Locate the cell with the specified text and output its [X, Y] center coordinate. 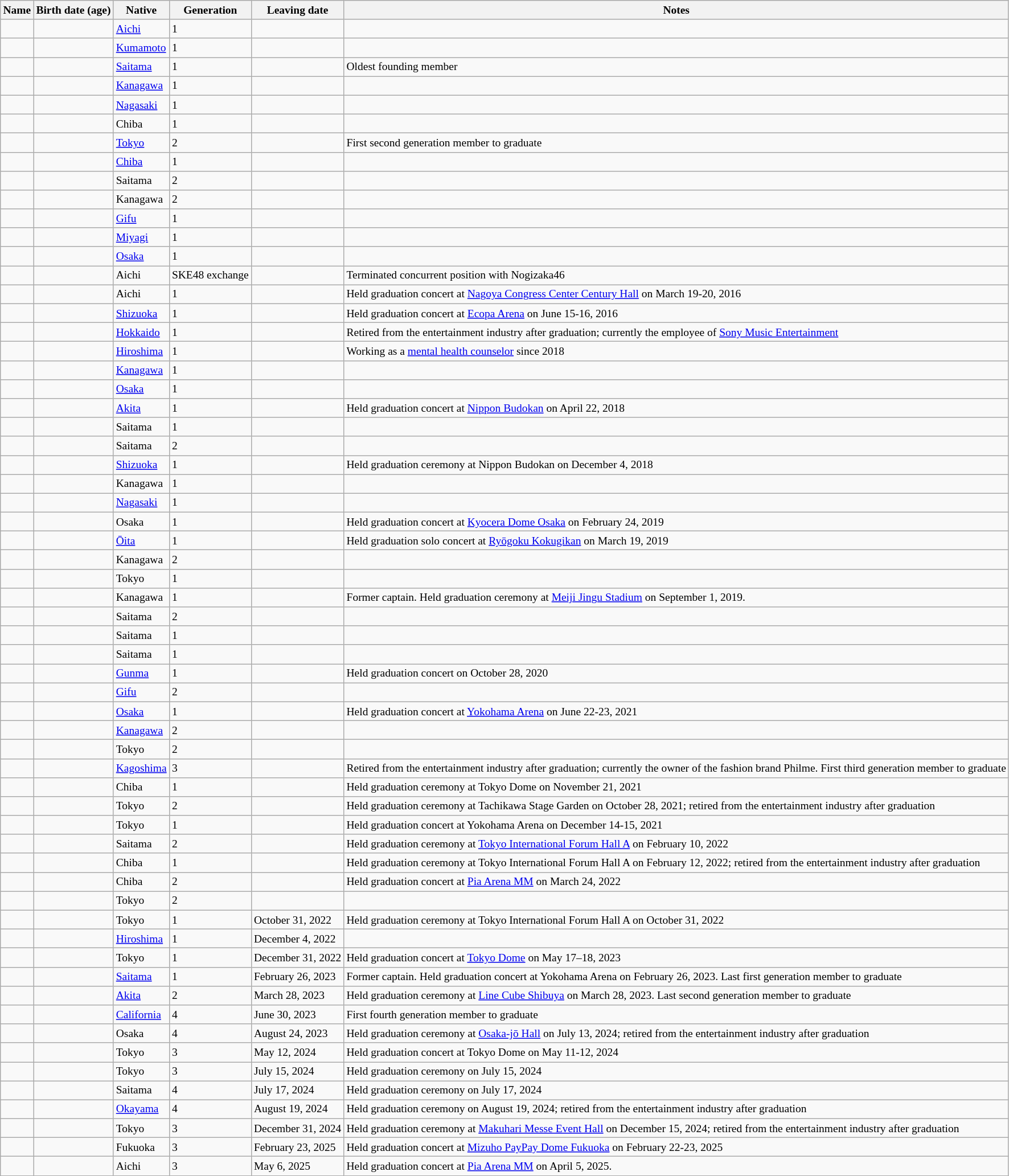
Held graduation ceremony at Tokyo International Forum Hall A on February 12, 2022; retired from the entertainment industry after graduation [676, 862]
Held graduation ceremony at Line Cube Shibuya on March 28, 2023. Last second generation member to graduate [676, 995]
February 23, 2025 [297, 1147]
Birth date (age) [73, 10]
Gunma [141, 673]
Held graduation concert at Pia Arena MM on March 24, 2022 [676, 882]
Generation [210, 10]
Held graduation concert at Yokohama Arena on December 14-15, 2021 [676, 825]
Ōita [141, 541]
Held graduation concert on October 28, 2020 [676, 673]
Former captain. Held graduation ceremony at Meiji Jingu Stadium on September 1, 2019. [676, 597]
Oldest founding member [676, 67]
Held graduation concert at Ecopa Arena on June 15-16, 2016 [676, 313]
Kagoshima [141, 768]
Held graduation ceremony at Tachikawa Stage Garden on October 28, 2021; retired from the entertainment industry after graduation [676, 806]
First second generation member to graduate [676, 142]
May 12, 2024 [297, 1052]
Held graduation ceremony at Tokyo International Forum Hall A on October 31, 2022 [676, 919]
June 30, 2023 [297, 1015]
Held graduation concert at Nippon Budokan on April 22, 2018 [676, 408]
Working as a mental health counselor since 2018 [676, 351]
First fourth generation member to graduate [676, 1015]
Okayama [141, 1109]
August 24, 2023 [297, 1033]
July 17, 2024 [297, 1090]
Kumamoto [141, 48]
December 31, 2024 [297, 1128]
SKE48 exchange [210, 276]
Terminated concurrent position with Nogizaka46 [676, 276]
Held graduation concert at Yokohama Arena on June 22-23, 2021 [676, 711]
August 19, 2024 [297, 1109]
Former captain. Held graduation concert at Yokohama Arena on February 26, 2023. Last first generation member to graduate [676, 976]
Held graduation ceremony at Makuhari Messe Event Hall on December 15, 2024; retired from the entertainment industry after graduation [676, 1128]
December 31, 2022 [297, 958]
March 28, 2023 [297, 995]
Held graduation ceremony at Tokyo International Forum Hall A on February 10, 2022 [676, 844]
Notes [676, 10]
Held graduation solo concert at Ryōgoku Kokugikan on March 19, 2019 [676, 541]
Held graduation concert at Tokyo Dome on May 11-12, 2024 [676, 1052]
February 26, 2023 [297, 976]
Held graduation ceremony at Tokyo Dome on November 21, 2021 [676, 787]
Held graduation concert at Tokyo Dome on May 17–18, 2023 [676, 958]
Hokkaido [141, 333]
Native [141, 10]
Miyagi [141, 237]
Held graduation concert at Pia Arena MM on April 5, 2025. [676, 1166]
Held graduation concert at Nagoya Congress Center Century Hall on March 19-20, 2016 [676, 294]
Held graduation ceremony on July 15, 2024 [676, 1071]
Held graduation concert at Kyocera Dome Osaka on February 24, 2019 [676, 522]
Fukuoka [141, 1147]
May 6, 2025 [297, 1166]
December 4, 2022 [297, 939]
October 31, 2022 [297, 919]
Held graduation ceremony on July 17, 2024 [676, 1090]
July 15, 2024 [297, 1071]
Held graduation ceremony at Nippon Budokan on December 4, 2018 [676, 465]
Retired from the entertainment industry after graduation; currently the owner of the fashion brand Philme. First third generation member to graduate [676, 768]
Held graduation concert at Mizuho PayPay Dome Fukuoka on February 22-23, 2025 [676, 1147]
California [141, 1015]
Held graduation ceremony on August 19, 2024; retired from the entertainment industry after graduation [676, 1109]
Leaving date [297, 10]
Name [17, 10]
Held graduation ceremony at Osaka-jō Hall on July 13, 2024; retired from the entertainment industry after graduation [676, 1033]
Retired from the entertainment industry after graduation; currently the employee of Sony Music Entertainment [676, 333]
